Locate the cell with the specified text and output its (x, y) center coordinate. 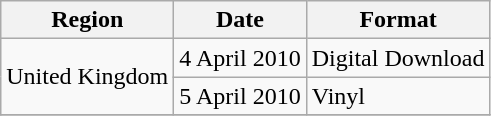
Date (240, 20)
Digital Download (398, 58)
Region (88, 20)
United Kingdom (88, 77)
4 April 2010 (240, 58)
5 April 2010 (240, 96)
Vinyl (398, 96)
Format (398, 20)
